Capture the cell that displays the provided text and extract its [X, Y] central coordinate. 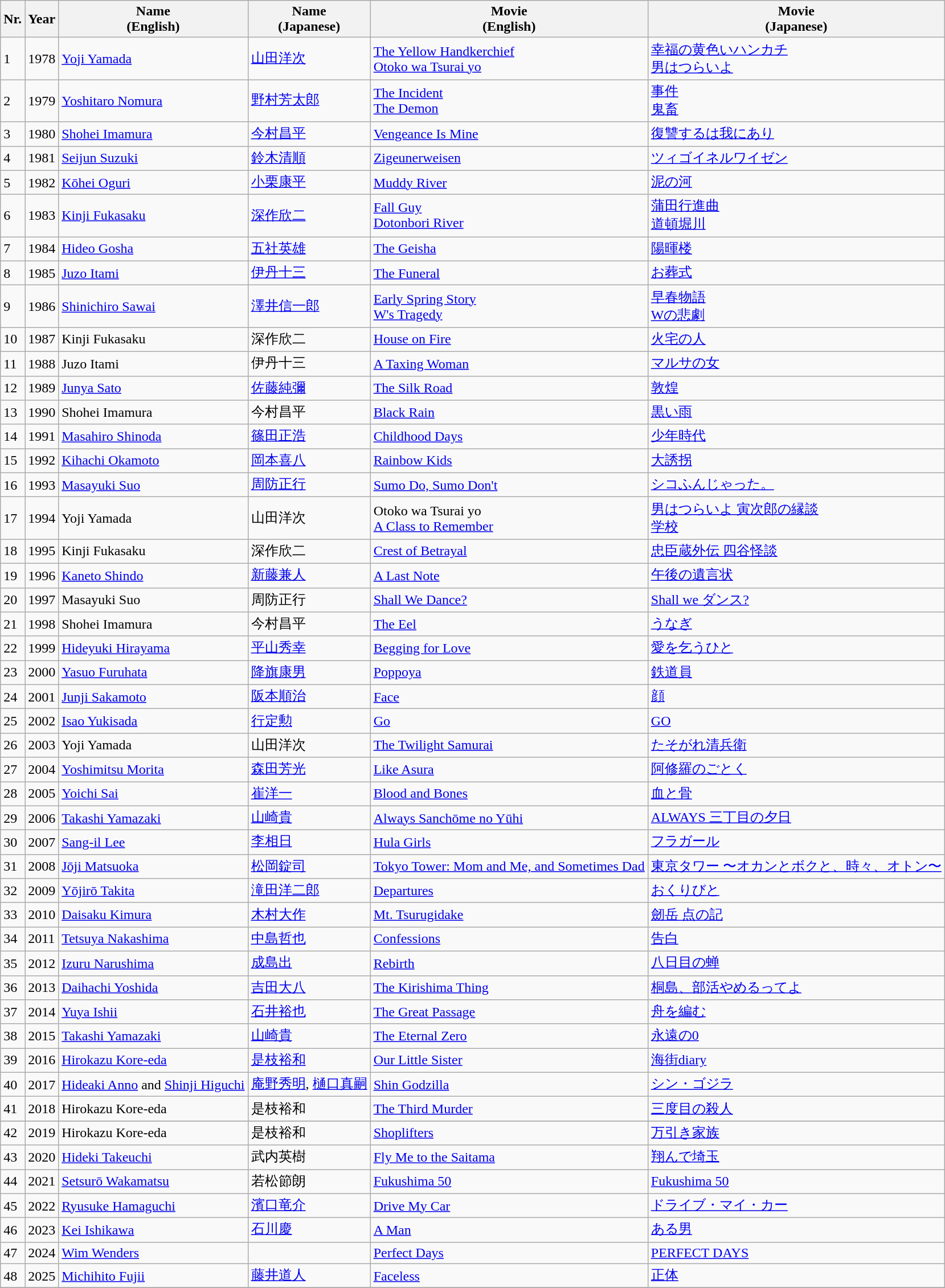
Yoichi Sai [153, 794]
1985 [42, 273]
行定勲 [309, 721]
47 [13, 1253]
A Taxing Woman [509, 363]
Rebirth [509, 963]
6 [13, 216]
Mt. Tsurugidake [509, 914]
20 [13, 600]
House on Fire [509, 339]
事件鬼畜 [796, 101]
澤井信一郎 [309, 306]
Junya Sato [153, 388]
うなぎ [796, 624]
降旗康男 [309, 673]
33 [13, 914]
鈴木清順 [309, 158]
1989 [42, 388]
血と骨 [796, 794]
阿修羅のごとく [796, 770]
Sumo Do, Sumo Don't [509, 485]
マルサの女 [796, 363]
滝田洋二郎 [309, 891]
1991 [42, 436]
2 [13, 101]
Departures [509, 891]
A Man [509, 1230]
石川慶 [309, 1230]
Sang-il Lee [153, 843]
Hideaki Anno and Shinji Higuchi [153, 1084]
2021 [42, 1182]
1999 [42, 648]
28 [13, 794]
2017 [42, 1084]
森田芳光 [309, 770]
A Last Note [509, 575]
44 [13, 1182]
正体 [796, 1275]
2008 [42, 867]
翔んで埼玉 [796, 1157]
五社英雄 [309, 249]
43 [13, 1157]
Faceless [509, 1275]
2022 [42, 1206]
Rainbow Kids [509, 461]
4 [13, 158]
2003 [42, 745]
PERFECT DAYS [796, 1253]
海街diary [796, 1060]
Ryusuke Hamaguchi [153, 1206]
1984 [42, 249]
佐藤純彌 [309, 388]
Movie(Japanese) [796, 19]
Black Rain [509, 412]
21 [13, 624]
泥の河 [796, 182]
舟を編む [796, 1012]
敦煌 [796, 388]
Isao Yukisada [153, 721]
7 [13, 249]
フラガール [796, 843]
2020 [42, 1157]
野村芳太郎 [309, 101]
Blood and Bones [509, 794]
1993 [42, 485]
Go [509, 721]
39 [13, 1060]
Wim Wenders [153, 1253]
劒岳 点の記 [796, 914]
八日目の蝉 [796, 963]
22 [13, 648]
2001 [42, 697]
午後の遺言状 [796, 575]
ある男 [796, 1230]
Like Asura [509, 770]
41 [13, 1109]
2016 [42, 1060]
少年時代 [796, 436]
ALWAYS 三丁目の夕日 [796, 818]
29 [13, 818]
Masahiro Shinoda [153, 436]
李相日 [309, 843]
Shall we ダンス? [796, 600]
Fall GuyDotonbori River [509, 216]
2015 [42, 1036]
Junji Sakamoto [153, 697]
2011 [42, 940]
2007 [42, 843]
26 [13, 745]
2014 [42, 1012]
The IncidentThe Demon [509, 101]
Otoko wa Tsurai yoA Class to Remember [509, 518]
Poppoya [509, 673]
吉田大八 [309, 987]
The Geisha [509, 249]
おくりびと [796, 891]
Yoshitaro Nomura [153, 101]
1978 [42, 59]
8 [13, 273]
Yasuo Furuhata [153, 673]
Shoplifters [509, 1133]
Yuya Ishii [153, 1012]
2013 [42, 987]
18 [13, 551]
1992 [42, 461]
2019 [42, 1133]
2025 [42, 1275]
松岡錠司 [309, 867]
30 [13, 843]
火宅の人 [796, 339]
崔洋一 [309, 794]
1995 [42, 551]
Jōji Matsuoka [153, 867]
Name(English) [153, 19]
14 [13, 436]
27 [13, 770]
早春物語Wの悲劇 [796, 306]
Tokyo Tower: Mom and Me, and Sometimes Dad [509, 867]
シン・ゴジラ [796, 1084]
1980 [42, 134]
1981 [42, 158]
Seijun Suzuki [153, 158]
復讐するは我にあり [796, 134]
忠臣蔵外伝 四谷怪談 [796, 551]
40 [13, 1084]
Vengeance Is Mine [509, 134]
Name(Japanese) [309, 19]
新藤兼人 [309, 575]
42 [13, 1133]
23 [13, 673]
34 [13, 940]
告白 [796, 940]
1987 [42, 339]
Perfect Days [509, 1253]
武内英樹 [309, 1157]
鉄道員 [796, 673]
2018 [42, 1109]
The Third Murder [509, 1109]
The Funeral [509, 273]
お葬式 [796, 273]
黒い雨 [796, 412]
Michihito Fujii [153, 1275]
24 [13, 697]
Our Little Sister [509, 1060]
1994 [42, 518]
12 [13, 388]
小栗康平 [309, 182]
Yoshimitsu Morita [153, 770]
Izuru Narushima [153, 963]
Kōhei Oguri [153, 182]
Childhood Days [509, 436]
木村大作 [309, 914]
Daisaku Kimura [153, 914]
The Silk Road [509, 388]
5 [13, 182]
Zigeunerweisen [509, 158]
1990 [42, 412]
愛を乞うひと [796, 648]
2002 [42, 721]
平山秀幸 [309, 648]
37 [13, 1012]
三度目の殺人 [796, 1109]
阪本順治 [309, 697]
36 [13, 987]
2010 [42, 914]
庵野秀明, 樋口真嗣 [309, 1084]
Confessions [509, 940]
Early Spring StoryW's Tragedy [509, 306]
若松節朗 [309, 1182]
Drive My Car [509, 1206]
大誘拐 [796, 461]
中島哲也 [309, 940]
篠田正浩 [309, 436]
Kihachi Okamoto [153, 461]
The Twilight Samurai [509, 745]
Fly Me to the Saitama [509, 1157]
永遠の0 [796, 1036]
3 [13, 134]
Crest of Betrayal [509, 551]
Shin Godzilla [509, 1084]
The Yellow HandkerchiefOtoko wa Tsurai yo [509, 59]
Year [42, 19]
1979 [42, 101]
1982 [42, 182]
Kaneto Shindo [153, 575]
The Eel [509, 624]
Hideyuki Hirayama [153, 648]
たそがれ清兵衛 [796, 745]
11 [13, 363]
1996 [42, 575]
GO [796, 721]
Always Sanchōme no Yūhi [509, 818]
Muddy River [509, 182]
2012 [42, 963]
2023 [42, 1230]
25 [13, 721]
Setsurō Wakamatsu [153, 1182]
9 [13, 306]
Yōjirō Takita [153, 891]
藤井道人 [309, 1275]
1998 [42, 624]
2004 [42, 770]
Shinichiro Sawai [153, 306]
Daihachi Yoshida [153, 987]
石井裕也 [309, 1012]
19 [13, 575]
38 [13, 1036]
顔 [796, 697]
Tetsuya Nakashima [153, 940]
岡本喜八 [309, 461]
Face [509, 697]
46 [13, 1230]
1986 [42, 306]
10 [13, 339]
2009 [42, 891]
The Kirishima Thing [509, 987]
ドライブ・マイ・カー [796, 1206]
The Great Passage [509, 1012]
蒲田行進曲道頓堀川 [796, 216]
成島出 [309, 963]
16 [13, 485]
東京タワー 〜オカンとボクと、時々、オトン〜 [796, 867]
32 [13, 891]
35 [13, 963]
シコふんじゃった。 [796, 485]
48 [13, 1275]
The Eternal Zero [509, 1036]
陽暉楼 [796, 249]
ツィゴイネルワイゼン [796, 158]
45 [13, 1206]
1997 [42, 600]
17 [13, 518]
1 [13, 59]
Hula Girls [509, 843]
1988 [42, 363]
桐島、部活やめるってよ [796, 987]
15 [13, 461]
万引き家族 [796, 1133]
2024 [42, 1253]
Nr. [13, 19]
2005 [42, 794]
Hideo Gosha [153, 249]
Kei Ishikawa [153, 1230]
2000 [42, 673]
幸福の黄色いハンカチ男はつらいよ [796, 59]
1983 [42, 216]
Shall We Dance? [509, 600]
男はつらいよ 寅次郎の縁談学校 [796, 518]
Begging for Love [509, 648]
2006 [42, 818]
Movie(English) [509, 19]
31 [13, 867]
13 [13, 412]
Hideki Takeuchi [153, 1157]
濱口竜介 [309, 1206]
